Detect which cell encompasses the target text, then output its (X, Y) center coordinate. 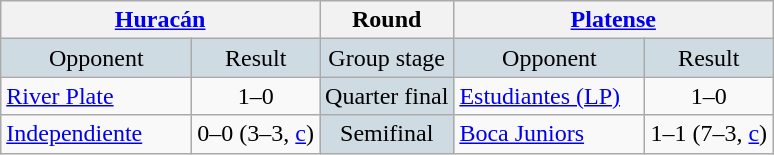
1–1 (7–3, c) (709, 134)
Huracán (160, 20)
Group stage (387, 58)
Round (387, 20)
River Plate (96, 96)
Semifinal (387, 134)
Estudiantes (LP) (550, 96)
Platense (614, 20)
Independiente (96, 134)
0–0 (3–3, c) (256, 134)
Boca Juniors (550, 134)
Quarter final (387, 96)
